Output the (X, Y) coordinate of the center of the cell containing the given text.  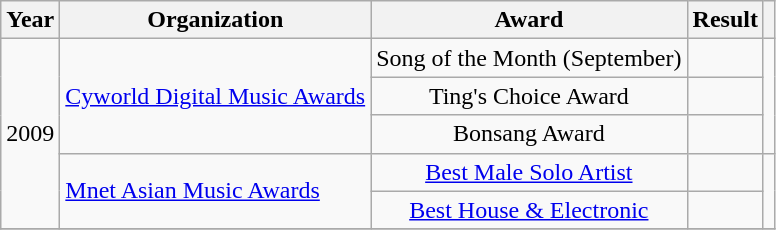
Cyworld Digital Music Awards (216, 96)
Result (725, 20)
Award (529, 20)
Year (30, 20)
Mnet Asian Music Awards (216, 191)
Bonsang Award (529, 134)
2009 (30, 134)
Ting's Choice Award (529, 96)
Song of the Month (September) (529, 58)
Best Male Solo Artist (529, 172)
Organization (216, 20)
Best House & Electronic (529, 210)
